Capture the cell that displays the provided text and extract its [X, Y] central coordinate. 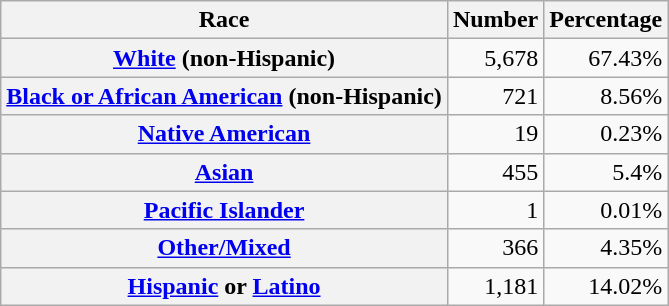
Percentage [606, 20]
1 [495, 210]
Black or African American (non-Hispanic) [224, 96]
4.35% [606, 248]
0.01% [606, 210]
721 [495, 96]
5.4% [606, 172]
14.02% [606, 286]
0.23% [606, 134]
Pacific Islander [224, 210]
8.56% [606, 96]
White (non-Hispanic) [224, 58]
Hispanic or Latino [224, 286]
67.43% [606, 58]
Asian [224, 172]
Number [495, 20]
Race [224, 20]
1,181 [495, 286]
455 [495, 172]
Native American [224, 134]
366 [495, 248]
Other/Mixed [224, 248]
5,678 [495, 58]
19 [495, 134]
